Return the (X, Y) coordinate for the center point of the cell that contains the specified text.  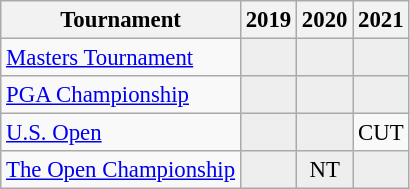
2019 (268, 20)
Tournament (121, 20)
NT (325, 170)
2020 (325, 20)
PGA Championship (121, 95)
CUT (381, 133)
U.S. Open (121, 133)
The Open Championship (121, 170)
2021 (381, 20)
Masters Tournament (121, 58)
